Pinpoint the cell where the given text exists, returning its [X, Y] midpoint coordinate. 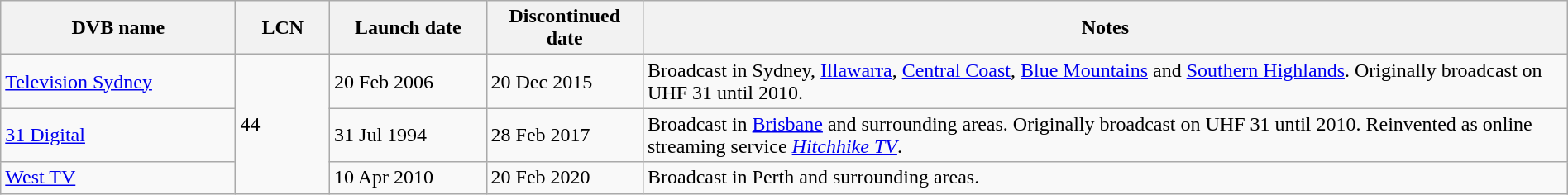
31 Jul 1994 [409, 136]
Television Sydney [118, 81]
Broadcast in Brisbane and surrounding areas. Originally broadcast on UHF 31 until 2010. Reinvented as online streaming service Hitchhike TV. [1105, 136]
44 [283, 124]
Broadcast in Perth and surrounding areas. [1105, 178]
Broadcast in Sydney, Illawarra, Central Coast, Blue Mountains and Southern Highlands. Originally broadcast on UHF 31 until 2010. [1105, 81]
31 Digital [118, 136]
20 Feb 2020 [564, 178]
28 Feb 2017 [564, 136]
DVB name [118, 28]
Discontinued date [564, 28]
Launch date [409, 28]
20 Feb 2006 [409, 81]
20 Dec 2015 [564, 81]
LCN [283, 28]
Notes [1105, 28]
10 Apr 2010 [409, 178]
West TV [118, 178]
